Extract the [x, y] coordinate from the center of the cell holding the provided text.  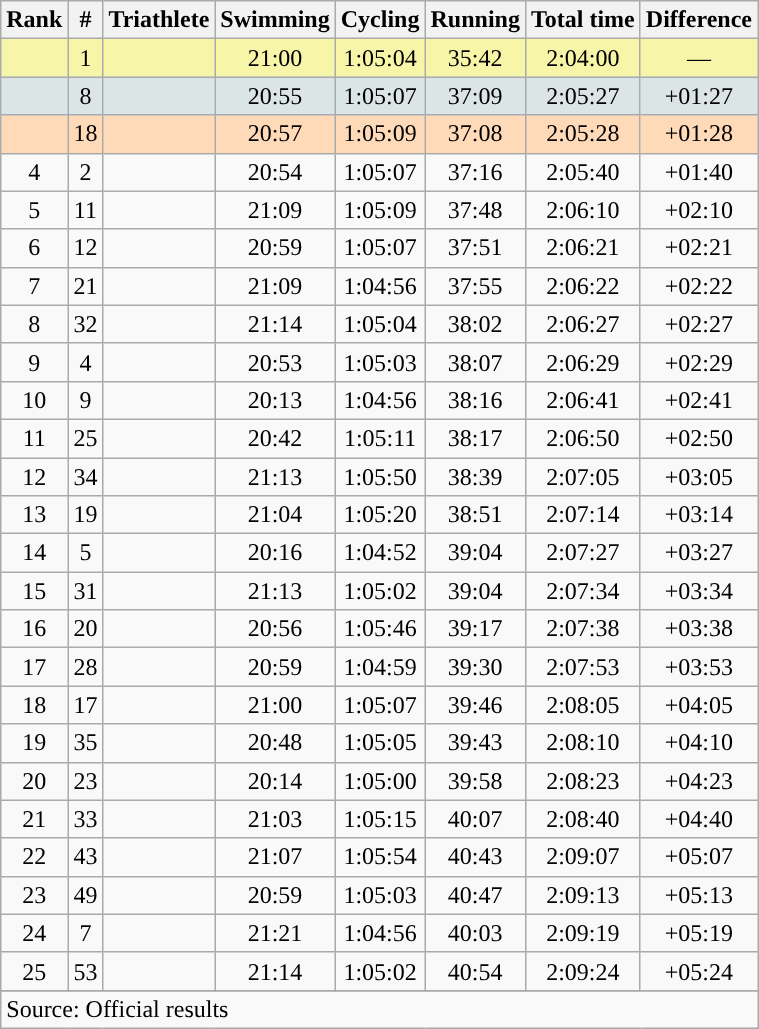
+05:24 [698, 971]
37:16 [475, 172]
+02:27 [698, 324]
38:39 [475, 477]
+04:10 [698, 743]
2 [86, 172]
# [86, 20]
2:06:27 [582, 324]
39:43 [475, 743]
+02:10 [698, 210]
+02:21 [698, 248]
35 [86, 743]
+05:19 [698, 933]
2:07:53 [582, 667]
+03:34 [698, 591]
38:16 [475, 400]
Source: Official results [380, 1009]
2:05:40 [582, 172]
20:56 [275, 629]
20:13 [275, 400]
+05:07 [698, 857]
28 [86, 667]
1 [86, 58]
21:04 [275, 515]
20:55 [275, 96]
6 [34, 248]
1:05:50 [380, 477]
+04:05 [698, 705]
+03:38 [698, 629]
+05:13 [698, 895]
10 [34, 400]
2:07:34 [582, 591]
2:09:07 [582, 857]
2:07:27 [582, 553]
2:09:13 [582, 895]
43 [86, 857]
37:08 [475, 134]
39:46 [475, 705]
20:16 [275, 553]
21:03 [275, 819]
2:08:40 [582, 819]
+04:40 [698, 819]
20:57 [275, 134]
2:08:05 [582, 705]
2:08:23 [582, 781]
+01:27 [698, 96]
40:07 [475, 819]
40:43 [475, 857]
Total time [582, 20]
1:04:59 [380, 667]
38:17 [475, 438]
53 [86, 971]
Triathlete [159, 20]
2:07:05 [582, 477]
2:06:41 [582, 400]
35:42 [475, 58]
38:51 [475, 515]
+02:22 [698, 286]
1:05:54 [380, 857]
2:09:24 [582, 971]
39:17 [475, 629]
2:08:10 [582, 743]
Running [475, 20]
34 [86, 477]
— [698, 58]
21:21 [275, 933]
1:05:20 [380, 515]
22 [34, 857]
1:05:46 [380, 629]
2:07:38 [582, 629]
Rank [34, 20]
2:06:22 [582, 286]
+02:41 [698, 400]
37:51 [475, 248]
15 [34, 591]
2:06:50 [582, 438]
2:06:10 [582, 210]
39:58 [475, 781]
2:05:27 [582, 96]
16 [34, 629]
20:48 [275, 743]
2:07:14 [582, 515]
20:14 [275, 781]
Swimming [275, 20]
21:07 [275, 857]
14 [34, 553]
+03:05 [698, 477]
1:05:00 [380, 781]
24 [34, 933]
32 [86, 324]
2:06:29 [582, 362]
+03:27 [698, 553]
37:55 [475, 286]
39:30 [475, 667]
38:02 [475, 324]
+02:29 [698, 362]
20:42 [275, 438]
Difference [698, 20]
40:03 [475, 933]
2:04:00 [582, 58]
20:54 [275, 172]
+01:28 [698, 134]
20:53 [275, 362]
+02:50 [698, 438]
2:06:21 [582, 248]
1:05:05 [380, 743]
+03:53 [698, 667]
1:05:15 [380, 819]
37:48 [475, 210]
Cycling [380, 20]
2:09:19 [582, 933]
+04:23 [698, 781]
2:05:28 [582, 134]
40:47 [475, 895]
38:07 [475, 362]
37:09 [475, 96]
+03:14 [698, 515]
49 [86, 895]
31 [86, 591]
+01:40 [698, 172]
40:54 [475, 971]
33 [86, 819]
1:05:11 [380, 438]
13 [34, 515]
1:04:52 [380, 553]
